Return [x, y] of the center of cell containing provided text 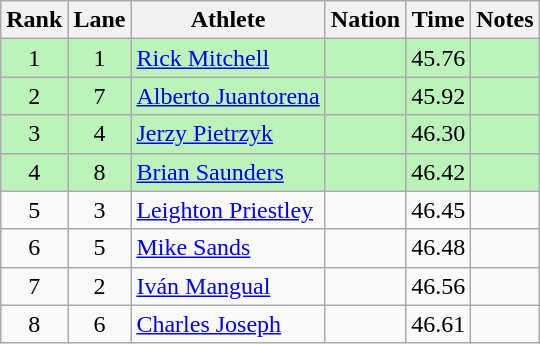
46.45 [438, 210]
Jerzy Pietrzyk [228, 134]
45.76 [438, 58]
Iván Mangual [228, 286]
46.42 [438, 172]
Leighton Priestley [228, 210]
46.56 [438, 286]
Time [438, 20]
Alberto Juantorena [228, 96]
Nation [365, 20]
Lane [100, 20]
45.92 [438, 96]
Mike Sands [228, 248]
Brian Saunders [228, 172]
46.61 [438, 324]
Rank [34, 20]
Rick Mitchell [228, 58]
Athlete [228, 20]
46.30 [438, 134]
Notes [505, 20]
46.48 [438, 248]
Charles Joseph [228, 324]
